Detect which cell encompasses the target text, then output its (x, y) center coordinate. 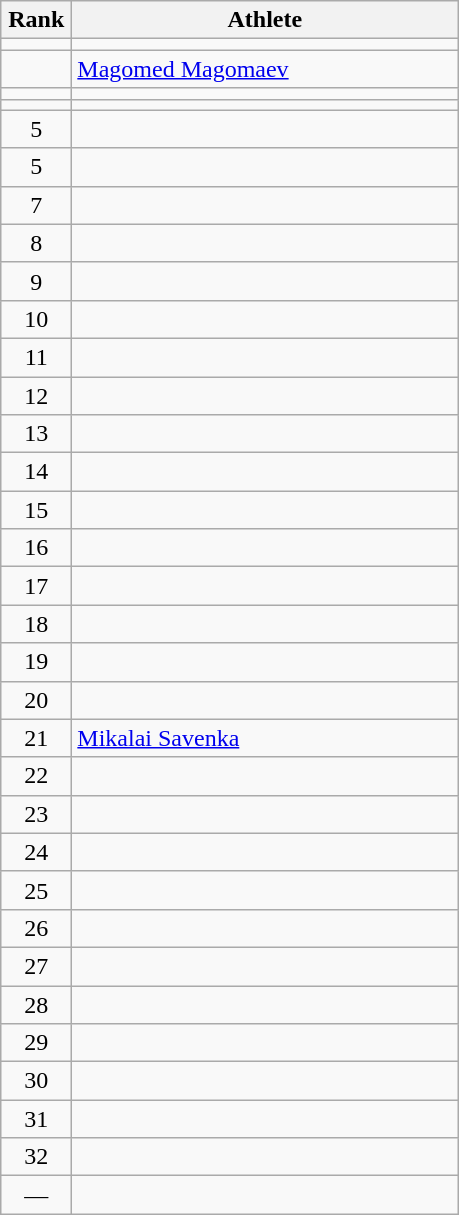
12 (36, 395)
17 (36, 586)
28 (36, 1005)
29 (36, 1043)
Athlete (265, 20)
9 (36, 281)
21 (36, 738)
31 (36, 1119)
23 (36, 814)
7 (36, 205)
32 (36, 1157)
Rank (36, 20)
19 (36, 662)
Mikalai Savenka (265, 738)
14 (36, 472)
10 (36, 319)
13 (36, 434)
24 (36, 852)
8 (36, 243)
27 (36, 966)
26 (36, 928)
22 (36, 776)
20 (36, 700)
11 (36, 357)
16 (36, 548)
18 (36, 624)
Magomed Magomaev (265, 69)
15 (36, 510)
30 (36, 1081)
— (36, 1195)
25 (36, 890)
